Extract the [X, Y] coordinate from the center of the cell holding the provided text.  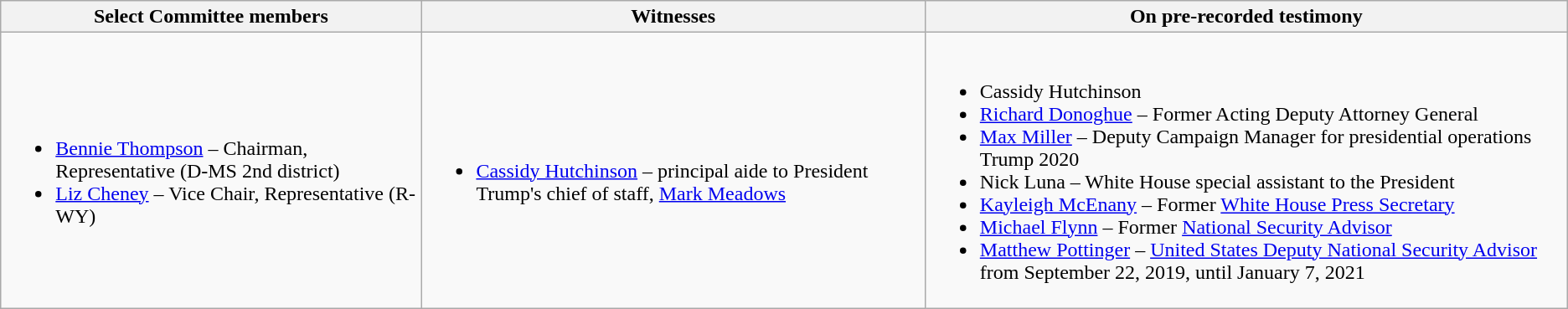
Witnesses [673, 17]
On pre-recorded testimony [1246, 17]
Cassidy Hutchinson – principal aide to President Trump's chief of staff, Mark Meadows [673, 171]
Select Committee members [211, 17]
Bennie Thompson – Chairman, Representative (D-MS 2nd district)Liz Cheney – Vice Chair, Representative (R-WY) [211, 171]
